Return [x, y] of the center of cell containing provided text 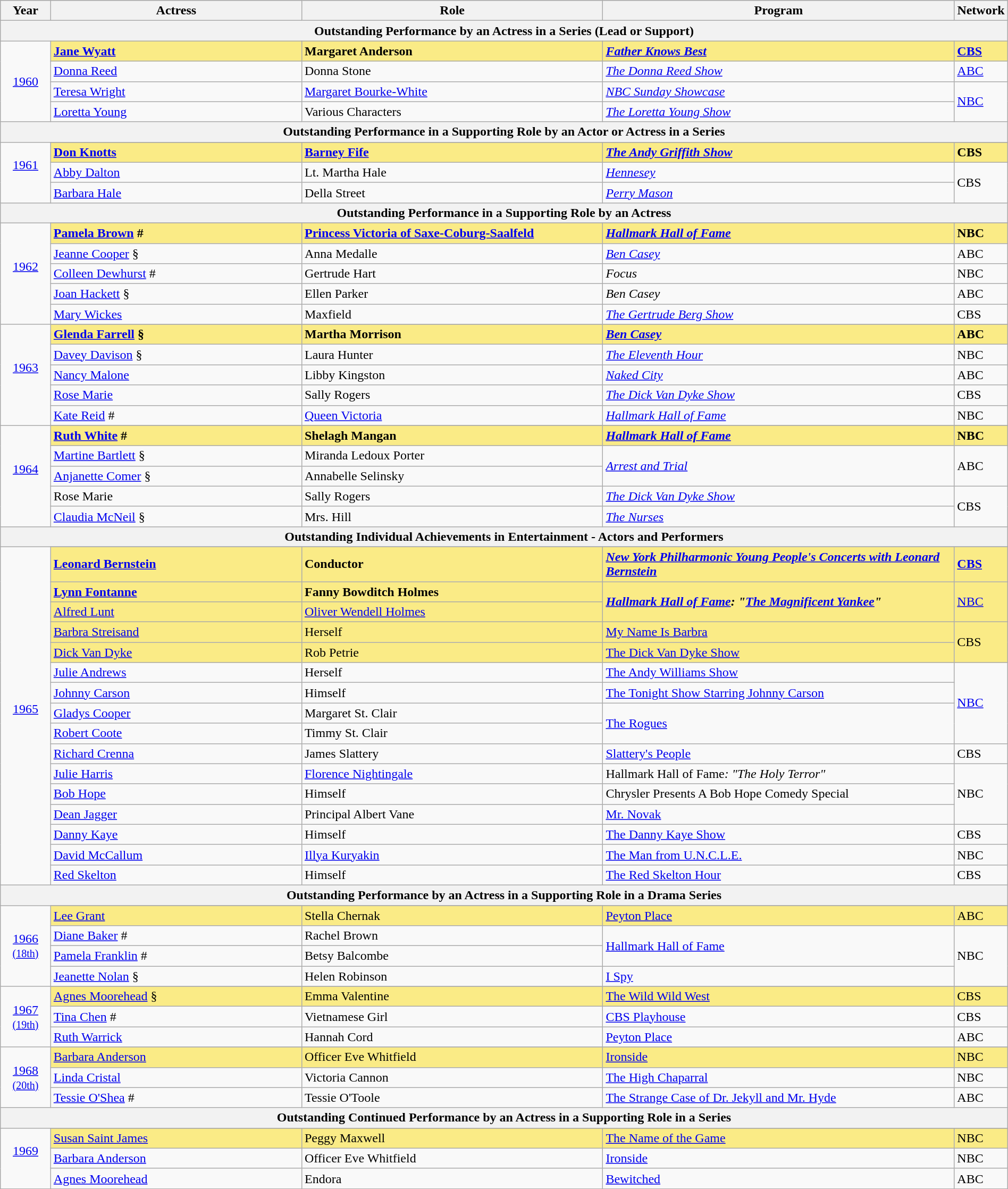
Alfred Lunt [176, 612]
Martha Morrison [452, 334]
Linda Cristal [176, 1077]
1961 [26, 172]
Jane Wyatt [176, 51]
Victoria Cannon [452, 1077]
Johnny Carson [176, 693]
Program [778, 11]
Dick Van Dyke [176, 652]
Martine Bartlett § [176, 456]
Red Skelton [176, 875]
Hallmark Hall of Fame: "The Magnificent Yankee" [778, 602]
Arrest and Trial [778, 466]
1962 [26, 273]
The Donna Reed Show [778, 71]
Danny Kaye [176, 834]
Claudia McNeil § [176, 516]
The Andy Williams Show [778, 673]
Princess Victoria of Saxe-Coburg-Saalfeld [452, 233]
Role [452, 11]
Florence Nightingale [452, 774]
Naked City [778, 375]
Rob Petrie [452, 652]
Lt. Martha Hale [452, 172]
New York Philharmonic Young People's Concerts with Leonard Bernstein [778, 564]
1967(19th) [26, 1017]
Diane Baker # [176, 936]
The Gertrude Berg Show [778, 314]
The Danny Kaye Show [778, 834]
Teresa Wright [176, 91]
Bob Hope [176, 794]
Outstanding Individual Achievements in Entertainment - Actors and Performers [504, 537]
1969 [26, 1158]
Susan Saint James [176, 1138]
Outstanding Continued Performance by an Actress in a Supporting Role in a Series [504, 1118]
Leonard Bernstein [176, 564]
Tessie O'Toole [452, 1098]
David McCallum [176, 855]
Margaret Bourke-White [452, 91]
Mrs. Hill [452, 516]
Ruth Warrick [176, 1037]
Actress [176, 11]
Betsy Balcombe [452, 956]
Barbara Hale [176, 192]
Gladys Cooper [176, 713]
Lynn Fontanne [176, 592]
Perry Mason [778, 192]
Libby Kingston [452, 375]
Annabelle Selinsky [452, 476]
Don Knotts [176, 152]
Hennesey [778, 172]
Barbra Streisand [176, 632]
Agnes Moorehead § [176, 997]
Lee Grant [176, 915]
Focus [778, 274]
Tessie O'Shea # [176, 1098]
1960 [26, 81]
Hannah Cord [452, 1037]
Richard Crenna [176, 753]
CBS Playhouse [778, 1017]
Tina Chen # [176, 1017]
Colleen Dewhurst # [176, 274]
Pamela Franklin # [176, 956]
Ruth White # [176, 436]
Slattery's People [778, 753]
Mr. Novak [778, 814]
The Wild Wild West [778, 997]
Anjanette Comer § [176, 476]
Queen Victoria [452, 415]
Ellen Parker [452, 294]
Davey Davison § [176, 355]
Miranda Ledoux Porter [452, 456]
The Name of the Game [778, 1138]
Principal Albert Vane [452, 814]
Dean Jagger [176, 814]
Bewitched [778, 1178]
1968(20th) [26, 1077]
Oliver Wendell Holmes [452, 612]
Joan Hackett § [176, 294]
Network [981, 11]
Rachel Brown [452, 936]
The Tonight Show Starring Johnny Carson [778, 693]
Mary Wickes [176, 314]
Outstanding Performance in a Supporting Role by an Actress [504, 213]
The Loretta Young Show [778, 112]
Chrysler Presents A Bob Hope Comedy Special [778, 794]
Helen Robinson [452, 976]
Hallmark Hall of Fame: "The Holy Terror" [778, 774]
Vietnamese Girl [452, 1017]
Barney Fife [452, 152]
Timmy St. Clair [452, 733]
Kate Reid # [176, 415]
Della Street [452, 192]
Stella Chernak [452, 915]
Nancy Malone [176, 375]
Margaret St. Clair [452, 713]
Glenda Farrell § [176, 334]
Emma Valentine [452, 997]
The Man from U.N.C.L.E. [778, 855]
Julie Harris [176, 774]
Shelagh Mangan [452, 436]
Outstanding Performance by an Actress in a Supporting Role in a Drama Series [504, 895]
Conductor [452, 564]
Illya Kuryakin [452, 855]
NBC Sunday Showcase [778, 91]
James Slattery [452, 753]
Endora [452, 1178]
Various Characters [452, 112]
1966(18th) [26, 945]
Jeanne Cooper § [176, 254]
Father Knows Best [778, 51]
Gertrude Hart [452, 274]
Margaret Anderson [452, 51]
Peggy Maxwell [452, 1138]
Agnes Moorehead [176, 1178]
Jeanette Nolan § [176, 976]
1964 [26, 476]
1963 [26, 375]
The Strange Case of Dr. Jekyll and Mr. Hyde [778, 1098]
Robert Coote [176, 733]
Maxfield [452, 314]
Pamela Brown # [176, 233]
The Red Skelton Hour [778, 875]
Donna Stone [452, 71]
Fanny Bowditch Holmes [452, 592]
I Spy [778, 976]
1965 [26, 716]
The Rogues [778, 723]
Loretta Young [176, 112]
Julie Andrews [176, 673]
My Name Is Barbra [778, 632]
Outstanding Performance in a Supporting Role by an Actor or Actress in a Series [504, 132]
Year [26, 11]
The Nurses [778, 516]
Donna Reed [176, 71]
The High Chaparral [778, 1077]
Laura Hunter [452, 355]
The Eleventh Hour [778, 355]
Outstanding Performance by an Actress in a Series (Lead or Support) [504, 31]
Abby Dalton [176, 172]
The Andy Griffith Show [778, 152]
Anna Medalle [452, 254]
